For the text-containing cell, return its midpoint in [X, Y] coordinate format. 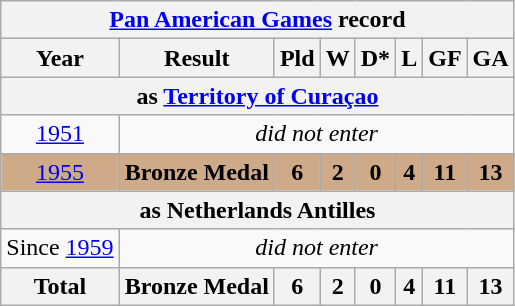
Year [60, 58]
Pld [297, 58]
GF [445, 58]
W [338, 58]
1951 [60, 134]
1955 [60, 172]
Result [196, 58]
as Netherlands Antilles [258, 210]
L [410, 58]
D* [375, 58]
Since 1959 [60, 248]
GA [490, 58]
as Territory of Curaçao [258, 96]
Pan American Games record [258, 20]
Total [60, 286]
